Determine the (X, Y) coordinate at the center of the cell enclosing the given text.  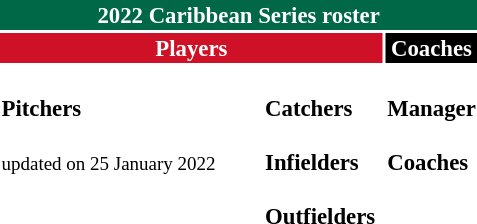
Players (192, 48)
2022 Caribbean Series roster (238, 15)
